From the cell containing the given text, extract its center point as [x, y] coordinate. 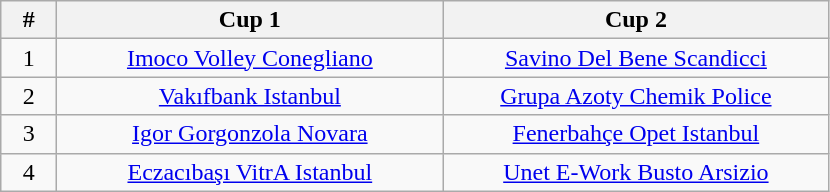
2 [29, 96]
3 [29, 134]
4 [29, 172]
Fenerbahçe Opet Istanbul [636, 134]
# [29, 20]
Eczacıbaşı VitrA Istanbul [250, 172]
Savino Del Bene Scandicci [636, 58]
Cup 2 [636, 20]
1 [29, 58]
Unet E-Work Busto Arsizio [636, 172]
Imoco Volley Conegliano [250, 58]
Grupa Azoty Chemik Police [636, 96]
Igor Gorgonzola Novara [250, 134]
Vakıfbank Istanbul [250, 96]
Cup 1 [250, 20]
